For the text-containing cell, return its midpoint in (x, y) coordinate format. 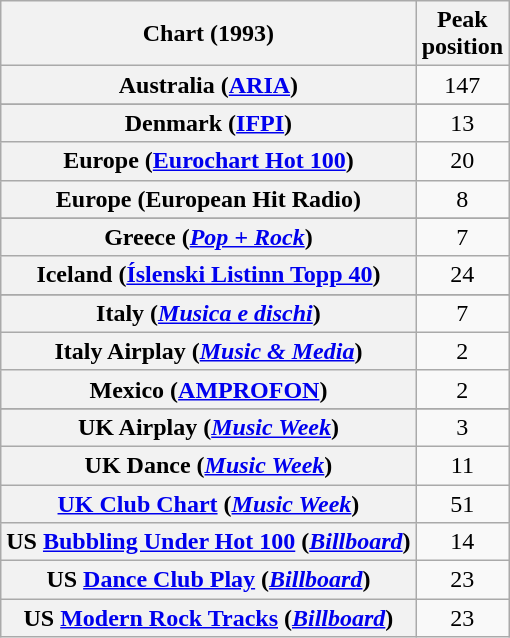
Australia (ARIA) (208, 85)
UK Club Chart (Music Week) (208, 503)
Europe (European Hit Radio) (208, 199)
US Modern Rock Tracks (Billboard) (208, 618)
Chart (1993) (208, 34)
13 (462, 123)
11 (462, 465)
8 (462, 199)
51 (462, 503)
Denmark (IFPI) (208, 123)
Peakposition (462, 34)
Iceland (Íslenski Listinn Topp 40) (208, 275)
Greece (Pop + Rock) (208, 237)
Mexico (AMPROFON) (208, 389)
Italy Airplay (Music & Media) (208, 351)
14 (462, 542)
US Bubbling Under Hot 100 (Billboard) (208, 542)
3 (462, 427)
Europe (Eurochart Hot 100) (208, 161)
UK Airplay (Music Week) (208, 427)
Italy (Musica e dischi) (208, 313)
US Dance Club Play (Billboard) (208, 580)
UK Dance (Music Week) (208, 465)
147 (462, 85)
20 (462, 161)
24 (462, 275)
